Identify which cell holds the provided text, then report its [x, y] central coordinate. 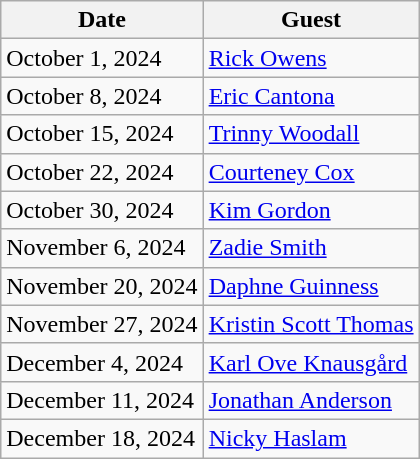
December 11, 2024 [102, 400]
Eric Cantona [311, 96]
October 30, 2024 [102, 210]
November 27, 2024 [102, 324]
November 6, 2024 [102, 248]
Trinny Woodall [311, 134]
Date [102, 20]
Guest [311, 20]
Kim Gordon [311, 210]
Daphne Guinness [311, 286]
December 18, 2024 [102, 438]
October 22, 2024 [102, 172]
Kristin Scott Thomas [311, 324]
December 4, 2024 [102, 362]
Karl Ove Knausgård [311, 362]
Courteney Cox [311, 172]
November 20, 2024 [102, 286]
Nicky Haslam [311, 438]
October 15, 2024 [102, 134]
Zadie Smith [311, 248]
Rick Owens [311, 58]
October 1, 2024 [102, 58]
Jonathan Anderson [311, 400]
October 8, 2024 [102, 96]
